Output the (X, Y) coordinate of the center of the cell containing the given text.  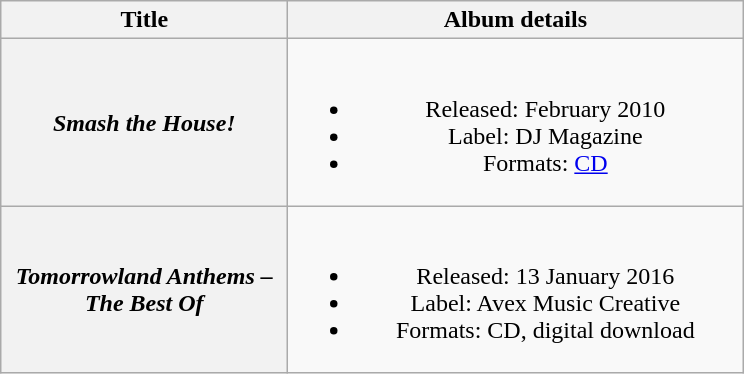
Smash the House! (144, 122)
Title (144, 20)
Released: 13 January 2016Label: Avex Music CreativeFormats: CD, digital download (516, 290)
Released: February 2010Label: DJ MagazineFormats: CD (516, 122)
Tomorrowland Anthems – The Best Of (144, 290)
Album details (516, 20)
